Return the (X, Y) coordinate for the center point of the cell that contains the specified text.  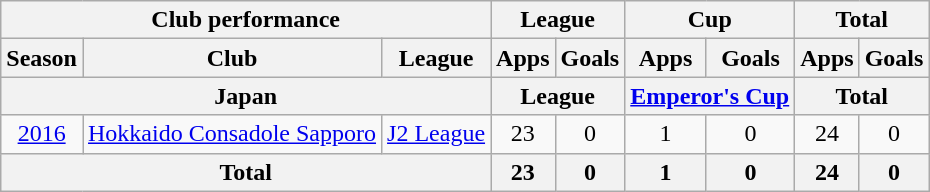
Club performance (246, 20)
Emperor's Cup (710, 96)
J2 League (436, 134)
Club (232, 58)
Cup (710, 20)
Hokkaido Consadole Sapporo (232, 134)
Japan (246, 96)
Season (42, 58)
2016 (42, 134)
